For the text-containing cell, return its midpoint in (x, y) coordinate format. 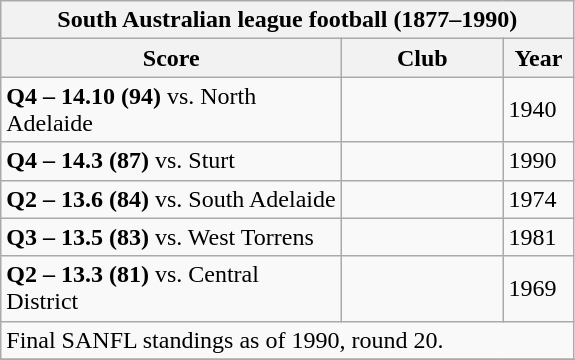
South Australian league football (1877–1990) (288, 20)
Q4 – 14.10 (94) vs. North Adelaide (172, 110)
1969 (538, 288)
Club (422, 58)
Final SANFL standings as of 1990, round 20. (288, 340)
1940 (538, 110)
1974 (538, 199)
Q3 – 13.5 (83) vs. West Torrens (172, 237)
Year (538, 58)
Score (172, 58)
Q2 – 13.3 (81) vs. Central District (172, 288)
Q4 – 14.3 (87) vs. Sturt (172, 161)
1981 (538, 237)
1990 (538, 161)
Q2 – 13.6 (84) vs. South Adelaide (172, 199)
